Capture the cell that displays the provided text and extract its (x, y) central coordinate. 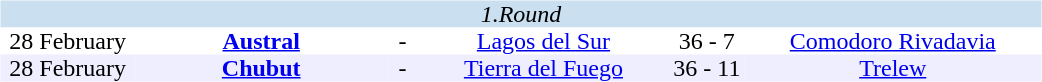
Tierra del Fuego (543, 68)
36 - 7 (707, 42)
Comodoro Rivadavia (892, 42)
36 - 11 (707, 68)
Austral (262, 42)
Chubut (262, 68)
Lagos del Sur (543, 42)
Trelew (892, 68)
1.Round (520, 14)
